Pinpoint the cell where the given text exists, returning its (X, Y) midpoint coordinate. 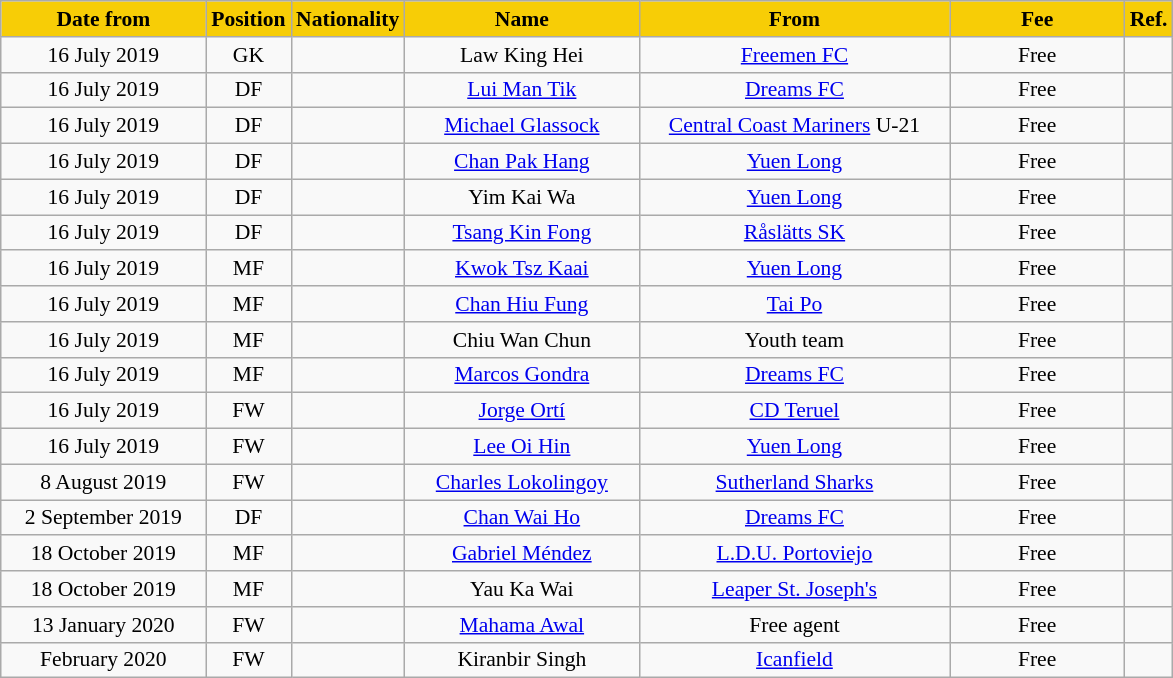
Icanfield (794, 660)
Chan Pak Hang (522, 162)
13 January 2020 (104, 625)
Yim Kai Wa (522, 197)
Mahama Awal (522, 625)
Chan Wai Ho (522, 518)
Jorge Ortí (522, 411)
Kwok Tsz Kaai (522, 269)
8 August 2019 (104, 482)
Tsang Kin Fong (522, 233)
Lui Man Tik (522, 90)
GK (248, 55)
Charles Lokolingoy (522, 482)
Kiranbir Singh (522, 660)
Central Coast Mariners U-21 (794, 126)
Ref. (1149, 19)
February 2020 (104, 660)
Law King Hei (522, 55)
Råslätts SK (794, 233)
Chan Hiu Fung (522, 304)
CD Teruel (794, 411)
Yau Ka Wai (522, 589)
Youth team (794, 340)
Sutherland Sharks (794, 482)
2 September 2019 (104, 518)
Free agent (794, 625)
Gabriel Méndez (522, 554)
L.D.U. Portoviejo (794, 554)
Lee Oi Hin (522, 447)
Position (248, 19)
Nationality (348, 19)
Marcos Gondra (522, 375)
Leaper St. Joseph's (794, 589)
From (794, 19)
Fee (1038, 19)
Date from (104, 19)
Michael Glassock (522, 126)
Chiu Wan Chun (522, 340)
Tai Po (794, 304)
Name (522, 19)
Freemen FC (794, 55)
